Find where the given text appears and provide that cell's center as [x, y] coordinate. 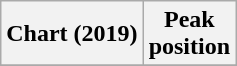
Peakposition [189, 34]
Chart (2019) [72, 34]
